Output the [x, y] coordinate of the center of the cell containing the given text.  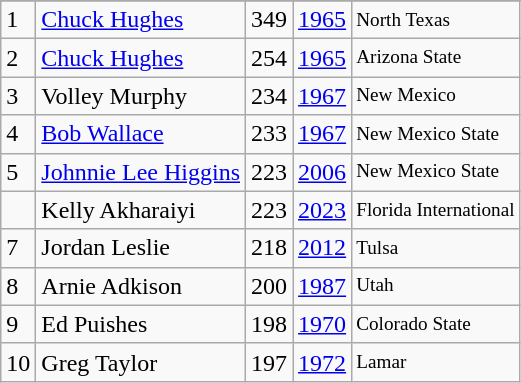
3 [18, 96]
10 [18, 362]
Arnie Adkison [141, 286]
7 [18, 248]
Kelly Akharaiyi [141, 210]
2 [18, 58]
1972 [322, 362]
Florida International [436, 210]
1970 [322, 324]
4 [18, 134]
North Texas [436, 20]
Lamar [436, 362]
Utah [436, 286]
2023 [322, 210]
197 [270, 362]
349 [270, 20]
New Mexico [436, 96]
254 [270, 58]
1987 [322, 286]
200 [270, 286]
Jordan Leslie [141, 248]
Johnnie Lee Higgins [141, 172]
Greg Taylor [141, 362]
2006 [322, 172]
1 [18, 20]
198 [270, 324]
9 [18, 324]
Colorado State [436, 324]
218 [270, 248]
5 [18, 172]
Bob Wallace [141, 134]
233 [270, 134]
Volley Murphy [141, 96]
8 [18, 286]
234 [270, 96]
Arizona State [436, 58]
Tulsa [436, 248]
Ed Puishes [141, 324]
2012 [322, 248]
